Return (X, Y) of the center of cell containing provided text 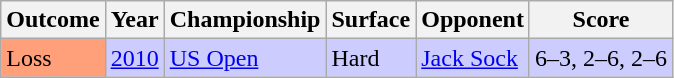
Championship (245, 20)
Surface (371, 20)
Hard (371, 58)
Loss (53, 58)
US Open (245, 58)
Outcome (53, 20)
Opponent (473, 20)
Jack Sock (473, 58)
Score (600, 20)
6–3, 2–6, 2–6 (600, 58)
Year (134, 20)
2010 (134, 58)
